Extract the [x, y] coordinate from the center of the cell holding the provided text.  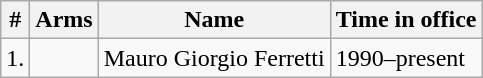
Mauro Giorgio Ferretti [214, 58]
Arms [64, 20]
Name [214, 20]
1990–present [406, 58]
# [16, 20]
Time in office [406, 20]
1. [16, 58]
